Return [X, Y] of the center of cell containing provided text 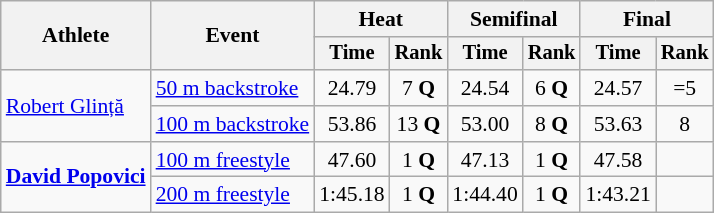
Final [646, 19]
Athlete [76, 36]
1:45.18 [352, 195]
50 m backstroke [233, 88]
Event [233, 36]
47.60 [352, 160]
1:43.21 [618, 195]
6 Q [552, 88]
53.63 [618, 124]
8 Q [552, 124]
53.86 [352, 124]
Semifinal [514, 19]
24.57 [618, 88]
7 Q [419, 88]
1:44.40 [484, 195]
47.58 [618, 160]
=5 [685, 88]
47.13 [484, 160]
Robert Glință [76, 106]
13 Q [419, 124]
200 m freestyle [233, 195]
100 m backstroke [233, 124]
8 [685, 124]
David Popovici [76, 178]
100 m freestyle [233, 160]
24.54 [484, 88]
24.79 [352, 88]
Heat [380, 19]
53.00 [484, 124]
